Return (x, y) of the center of cell containing provided text 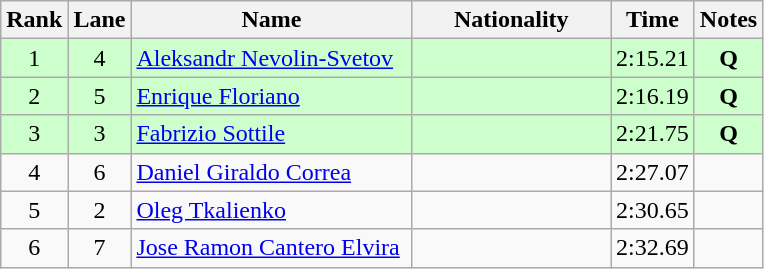
Jose Ramon Cantero Elvira (272, 248)
Notes (728, 20)
Fabrizio Sottile (272, 134)
Daniel Giraldo Correa (272, 172)
Time (653, 20)
Rank (34, 20)
2:15.21 (653, 58)
Name (272, 20)
Nationality (512, 20)
2:16.19 (653, 96)
2:27.07 (653, 172)
2:32.69 (653, 248)
Enrique Floriano (272, 96)
7 (100, 248)
Lane (100, 20)
2:30.65 (653, 210)
Oleg Tkalienko (272, 210)
1 (34, 58)
2:21.75 (653, 134)
Aleksandr Nevolin-Svetov (272, 58)
